Find where the given text appears and provide that cell's center as [X, Y] coordinate. 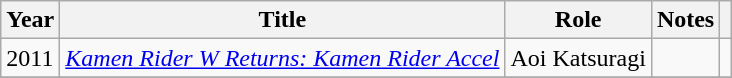
Title [282, 20]
Notes [685, 20]
Aoi Katsuragi [578, 58]
Role [578, 20]
Year [30, 20]
Kamen Rider W Returns: Kamen Rider Accel [282, 58]
2011 [30, 58]
